Search for the cell housing the specified text and yield its [x, y] center coordinate. 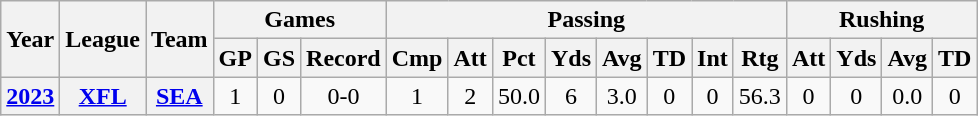
0-0 [344, 96]
Year [30, 39]
56.3 [760, 96]
6 [570, 96]
Int [713, 58]
Passing [586, 20]
GP [235, 58]
50.0 [518, 96]
GS [278, 58]
Pct [518, 58]
Games [300, 20]
Cmp [417, 58]
League [103, 39]
XFL [103, 96]
Rushing [882, 20]
2 [470, 96]
2023 [30, 96]
3.0 [622, 96]
SEA [180, 96]
Record [344, 58]
0.0 [908, 96]
Rtg [760, 58]
Team [180, 39]
